Return the [X, Y] coordinate for the center point of the cell that contains the specified text.  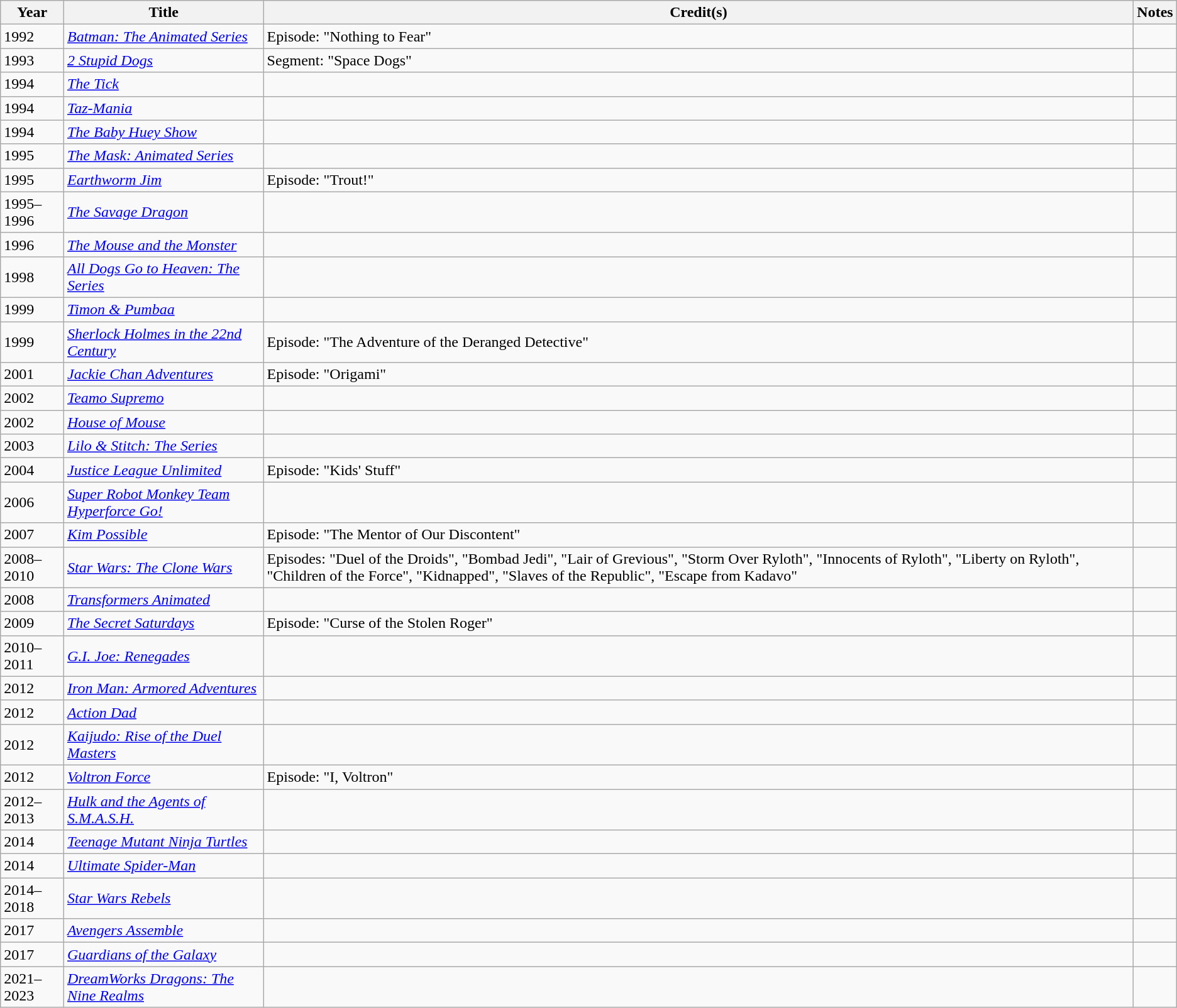
All Dogs Go to Heaven: The Series [163, 277]
2 Stupid Dogs [163, 60]
2021–2023 [33, 987]
1998 [33, 277]
Star Wars: The Clone Wars [163, 567]
Episode: "Kids' Stuff" [699, 470]
Year [33, 13]
Iron Man: Armored Adventures [163, 688]
The Tick [163, 84]
1992 [33, 36]
Episode: "Origami" [699, 375]
Notes [1155, 13]
The Mouse and the Monster [163, 244]
Jackie Chan Adventures [163, 375]
G.I. Joe: Renegades [163, 656]
Kim Possible [163, 535]
1996 [33, 244]
Transformers Animated [163, 600]
2012–2013 [33, 809]
Episode: "Trout!" [699, 180]
Super Robot Monkey Team Hyperforce Go! [163, 503]
Ultimate Spider-Man [163, 866]
2007 [33, 535]
Segment: "Space Dogs" [699, 60]
Teenage Mutant Ninja Turtles [163, 842]
Title [163, 13]
Earthworm Jim [163, 180]
Episode: "Curse of the Stolen Roger" [699, 623]
House of Mouse [163, 422]
Lilo & Stitch: The Series [163, 446]
2001 [33, 375]
Avengers Assemble [163, 931]
Star Wars Rebels [163, 899]
2008 [33, 600]
2004 [33, 470]
Sherlock Holmes in the 22nd Century [163, 342]
2008–2010 [33, 567]
Justice League Unlimited [163, 470]
Timon & Pumbaa [163, 309]
Action Dad [163, 712]
The Secret Saturdays [163, 623]
Credit(s) [699, 13]
2003 [33, 446]
Teamo Supremo [163, 398]
Episode: "The Mentor of Our Discontent" [699, 535]
The Savage Dragon [163, 212]
1993 [33, 60]
2009 [33, 623]
The Mask: Animated Series [163, 156]
DreamWorks Dragons: The Nine Realms [163, 987]
Batman: The Animated Series [163, 36]
Hulk and the Agents of S.M.A.S.H. [163, 809]
The Baby Huey Show [163, 132]
Episode: "I, Voltron" [699, 777]
1995–1996 [33, 212]
Guardians of the Galaxy [163, 955]
Taz-Mania [163, 108]
2014–2018 [33, 899]
2006 [33, 503]
2010–2011 [33, 656]
Episode: "The Adventure of the Deranged Detective" [699, 342]
Voltron Force [163, 777]
Episode: "Nothing to Fear" [699, 36]
Kaijudo: Rise of the Duel Masters [163, 744]
